Pinpoint the cell where the given text exists, returning its [X, Y] midpoint coordinate. 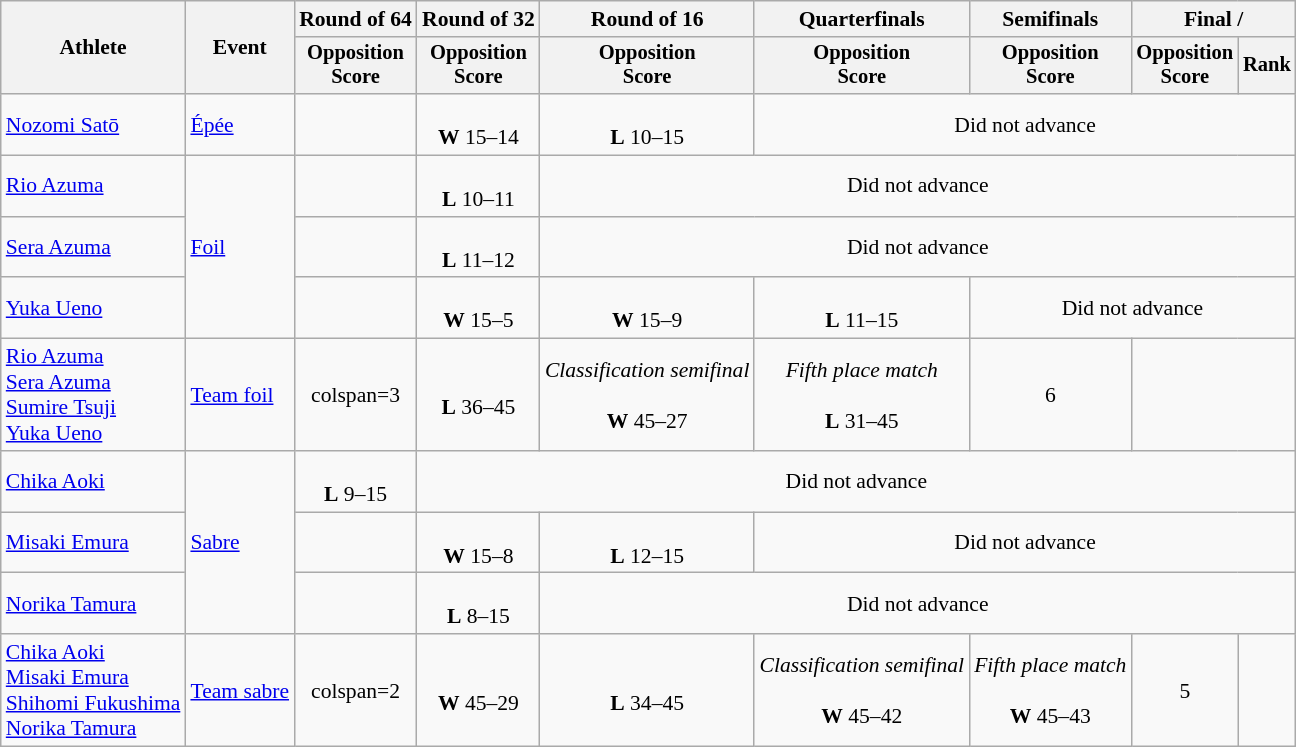
L 10–15 [648, 124]
Yuka Ueno [94, 308]
Norika Tamura [94, 604]
5 [1184, 690]
Rio Azuma [94, 186]
Rank [1267, 66]
6 [1050, 395]
Round of 64 [356, 19]
L 10–11 [478, 186]
Semifinals [1050, 19]
colspan=2 [356, 690]
Sera Azuma [94, 248]
Team foil [240, 395]
Chika Aoki [94, 482]
colspan=3 [356, 395]
Misaki Emura [94, 542]
W 15–5 [478, 308]
L 8–15 [478, 604]
Fifth place matchL 31–45 [862, 395]
Quarterfinals [862, 19]
Épée [240, 124]
Sabre [240, 542]
L 12–15 [648, 542]
Round of 32 [478, 19]
Rio AzumaSera AzumaSumire TsujiYuka Ueno [94, 395]
L 36–45 [478, 395]
Athlete [94, 48]
L 11–12 [478, 248]
Classification semifinalW 45–27 [648, 395]
Final / [1213, 19]
W 15–8 [478, 542]
W 15–14 [478, 124]
L 11–15 [862, 308]
Team sabre [240, 690]
Classification semifinalW 45–42 [862, 690]
Round of 16 [648, 19]
Nozomi Satō [94, 124]
W 15–9 [648, 308]
W 45–29 [478, 690]
Fifth place matchW 45–43 [1050, 690]
L 9–15 [356, 482]
Event [240, 48]
Foil [240, 248]
L 34–45 [648, 690]
Chika AokiMisaki EmuraShihomi FukushimaNorika Tamura [94, 690]
